Scan for the cell matching the given text and deliver its [x, y] coordinate at center. 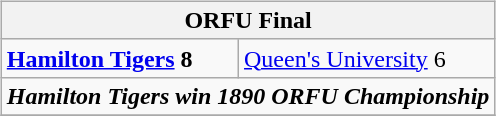
Hamilton Tigers win 1890 ORFU Championship [248, 96]
Queen's University 6 [367, 58]
Hamilton Tigers 8 [120, 58]
ORFU Final [248, 20]
